Identify which cell holds the provided text, then report its (X, Y) central coordinate. 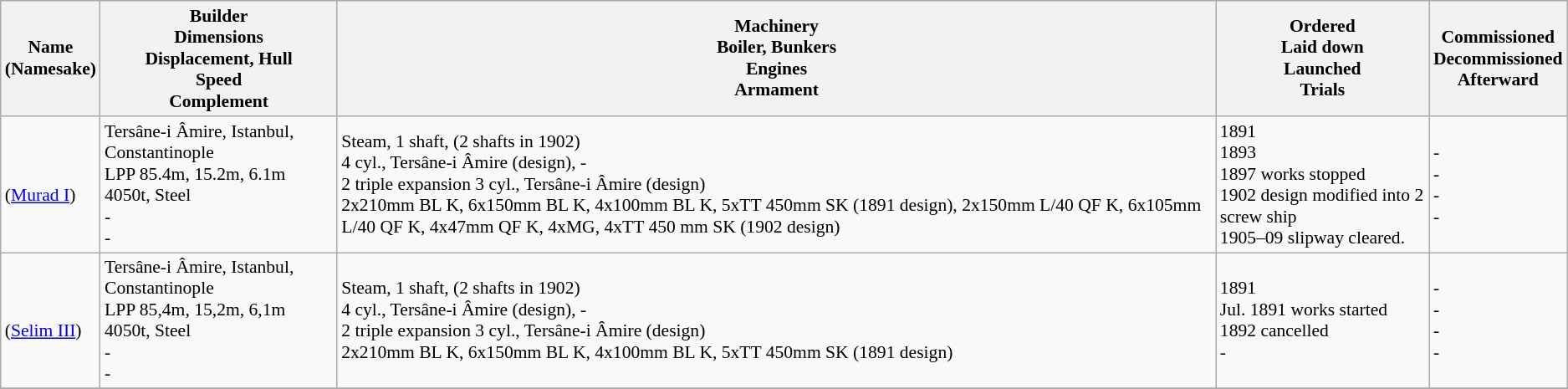
Tersâne-i Âmire, Istanbul, ConstantinopleLPP 85,4m, 15,2m, 6,1m4050t, Steel-- (219, 321)
CommissionedDecommissionedAfterward (1499, 59)
BuilderDimensionsDisplacement, HullSpeedComplement (219, 59)
MachineryBoiler, BunkersEnginesArmament (776, 59)
(Selim III) (50, 321)
189118931897 works stopped1902 design modified into 2 screw ship1905–09 slipway cleared. (1323, 184)
Tersâne-i Âmire, Istanbul, ConstantinopleLPP 85.4m, 15.2m, 6.1m4050t, Steel-- (219, 184)
OrderedLaid downLaunchedTrials (1323, 59)
Name(Namesake) (50, 59)
(Murad I) (50, 184)
1891Jul. 1891 works started1892 cancelled- (1323, 321)
